Capture the cell that displays the provided text and extract its [X, Y] central coordinate. 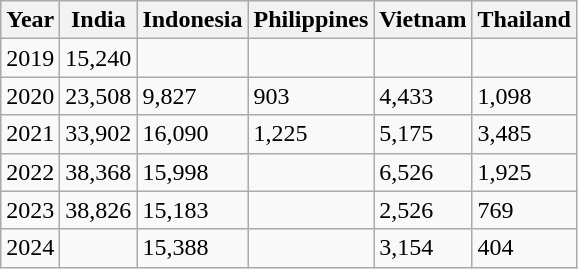
15,388 [192, 248]
404 [524, 248]
769 [524, 210]
38,826 [98, 210]
Thailand [524, 20]
Philippines [311, 20]
1,225 [311, 134]
2023 [30, 210]
Indonesia [192, 20]
1,098 [524, 96]
3,485 [524, 134]
1,925 [524, 172]
15,240 [98, 58]
2024 [30, 248]
16,090 [192, 134]
2019 [30, 58]
Year [30, 20]
Vietnam [423, 20]
5,175 [423, 134]
6,526 [423, 172]
2022 [30, 172]
23,508 [98, 96]
3,154 [423, 248]
2,526 [423, 210]
15,183 [192, 210]
4,433 [423, 96]
38,368 [98, 172]
2021 [30, 134]
15,998 [192, 172]
India [98, 20]
33,902 [98, 134]
903 [311, 96]
9,827 [192, 96]
2020 [30, 96]
